Provide the (x, y) coordinate of the cell's center where the given text is located.  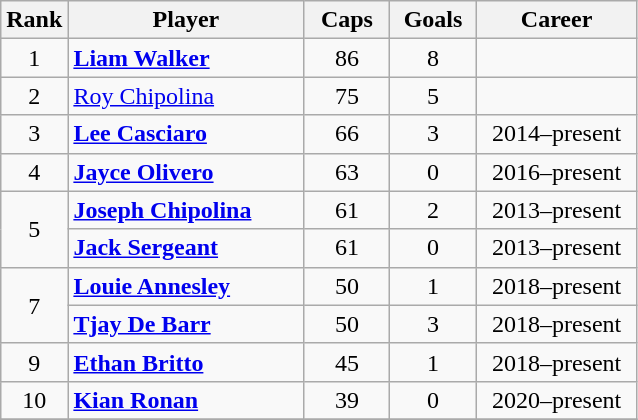
10 (34, 400)
Louie Annesley (186, 286)
Joseph Chipolina (186, 210)
4 (34, 172)
Caps (347, 20)
Rank (34, 20)
2020–present (556, 400)
8 (433, 58)
2016–present (556, 172)
9 (34, 362)
Jayce Olivero (186, 172)
Goals (433, 20)
Career (556, 20)
75 (347, 96)
Jack Sergeant (186, 248)
Liam Walker (186, 58)
Lee Casciaro (186, 134)
Kian Ronan (186, 400)
86 (347, 58)
66 (347, 134)
Roy Chipolina (186, 96)
45 (347, 362)
Tjay De Barr (186, 324)
Player (186, 20)
2014–present (556, 134)
Ethan Britto (186, 362)
7 (34, 305)
39 (347, 400)
63 (347, 172)
